Determine the (X, Y) coordinate at the center of the cell enclosing the given text.  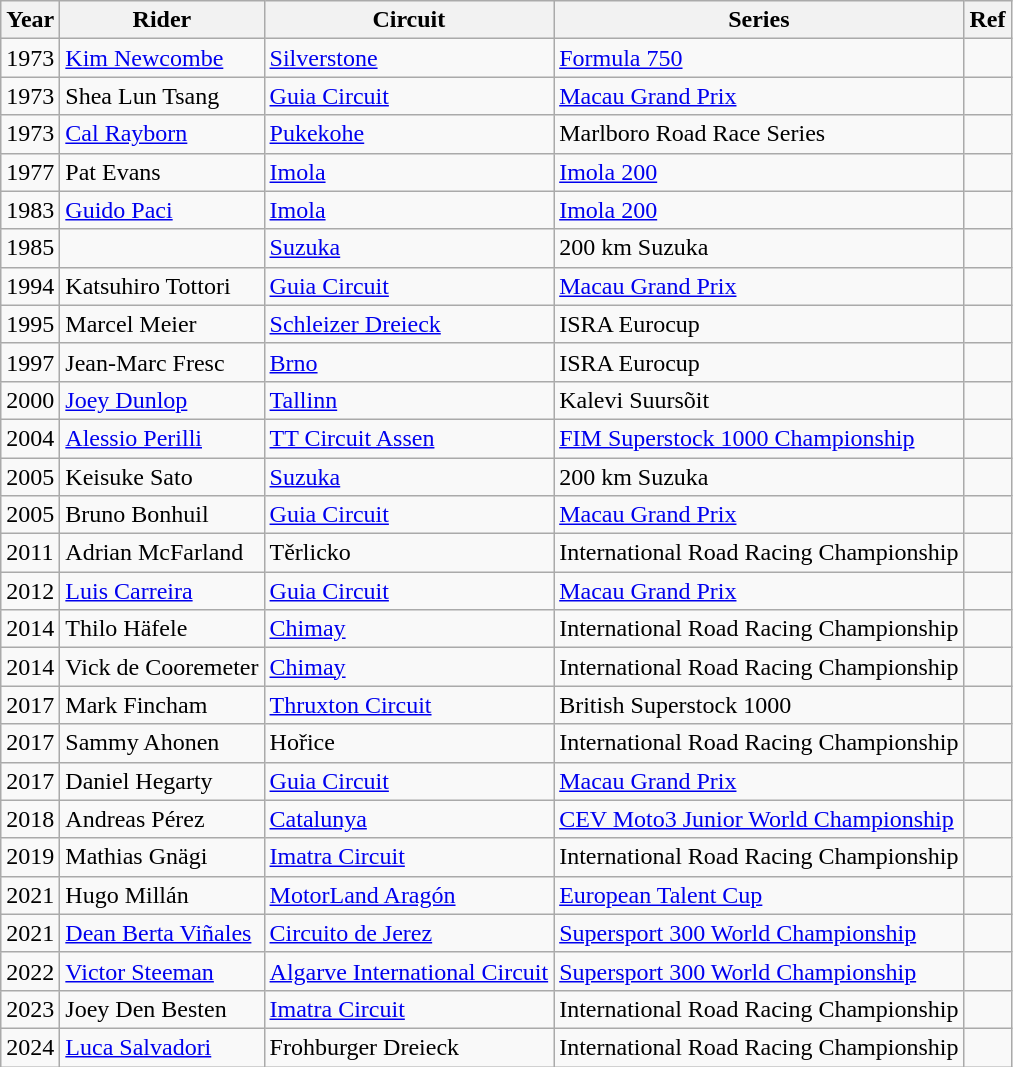
European Talent Cup (759, 895)
Year (30, 20)
Schleizer Dreieck (409, 324)
CEV Moto3 Junior World Championship (759, 819)
Joey Dunlop (162, 400)
Formula 750 (759, 58)
TT Circuit Assen (409, 438)
2023 (30, 1009)
Jean-Marc Fresc (162, 362)
Kalevi Suursõit (759, 400)
MotorLand Aragón (409, 895)
Ref (988, 20)
Cal Rayborn (162, 134)
1994 (30, 286)
Sammy Ahonen (162, 743)
Series (759, 20)
Pukekohe (409, 134)
1985 (30, 248)
Thruxton Circuit (409, 705)
Katsuhiro Tottori (162, 286)
Luis Carreira (162, 591)
Silverstone (409, 58)
Daniel Hegarty (162, 781)
Victor Steeman (162, 971)
Mark Fincham (162, 705)
2004 (30, 438)
1997 (30, 362)
Luca Salvadori (162, 1047)
Andreas Pérez (162, 819)
1977 (30, 172)
Tallinn (409, 400)
Vick de Cooremeter (162, 667)
Hořice (409, 743)
Bruno Bonhuil (162, 515)
Circuit (409, 20)
Alessio Perilli (162, 438)
Frohburger Dreieck (409, 1047)
2022 (30, 971)
Adrian McFarland (162, 553)
2024 (30, 1047)
Mathias Gnägi (162, 857)
2011 (30, 553)
1983 (30, 210)
British Superstock 1000 (759, 705)
Marlboro Road Race Series (759, 134)
Shea Lun Tsang (162, 96)
Kim Newcombe (162, 58)
Těrlicko (409, 553)
Rider (162, 20)
Circuito de Jerez (409, 933)
FIM Superstock 1000 Championship (759, 438)
Guido Paci (162, 210)
1995 (30, 324)
Hugo Millán (162, 895)
Joey Den Besten (162, 1009)
Brno (409, 362)
Algarve International Circuit (409, 971)
Thilo Häfele (162, 629)
Catalunya (409, 819)
2012 (30, 591)
Keisuke Sato (162, 477)
2018 (30, 819)
Pat Evans (162, 172)
2000 (30, 400)
2019 (30, 857)
Marcel Meier (162, 324)
Dean Berta Viñales (162, 933)
